Detect which cell encompasses the target text, then output its [x, y] center coordinate. 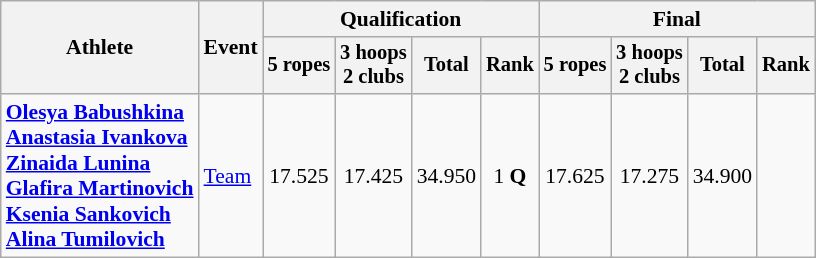
34.950 [446, 176]
Qualification [401, 19]
Final [677, 19]
17.625 [576, 176]
1 Q [510, 176]
17.425 [373, 176]
Olesya BabushkinaAnastasia IvankovaZinaida LuninaGlafira MartinovichKsenia SankovichAlina Tumilovich [100, 176]
34.900 [722, 176]
17.275 [649, 176]
Event [231, 48]
17.525 [300, 176]
Athlete [100, 48]
Team [231, 176]
